Find where the given text appears and provide that cell's center as (x, y) coordinate. 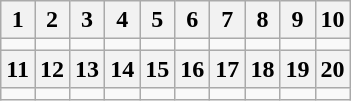
13 (88, 69)
10 (332, 20)
11 (18, 69)
17 (228, 69)
5 (158, 20)
15 (158, 69)
18 (262, 69)
9 (298, 20)
4 (122, 20)
8 (262, 20)
16 (192, 69)
20 (332, 69)
14 (122, 69)
1 (18, 20)
2 (52, 20)
19 (298, 69)
7 (228, 20)
6 (192, 20)
3 (88, 20)
12 (52, 69)
